Scan for the cell matching the given text and deliver its [X, Y] coordinate at center. 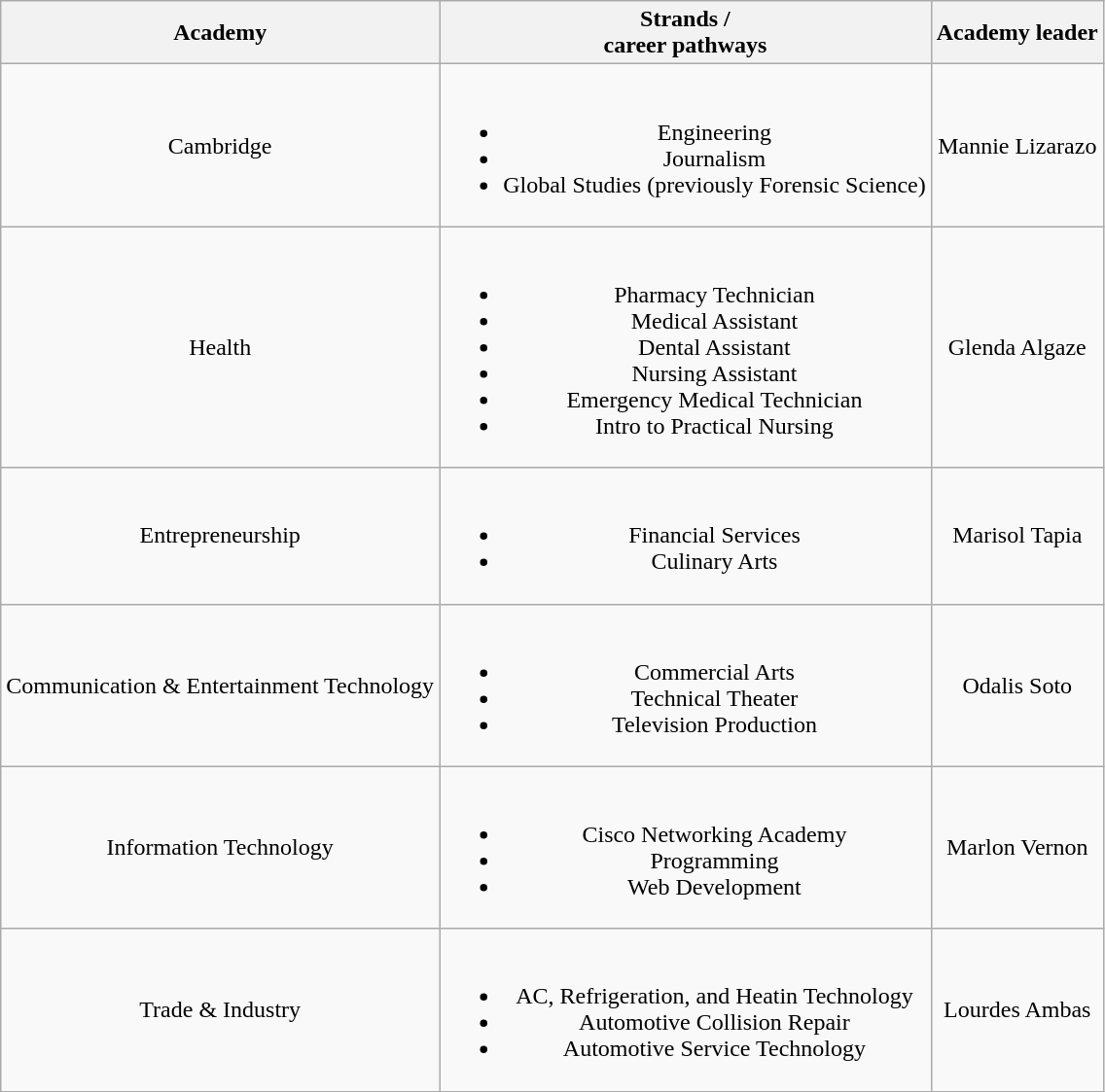
Communication & Entertainment Technology [220, 685]
Marisol Tapia [1017, 536]
Academy leader [1017, 33]
Strands / career pathways [686, 33]
Commercial ArtsTechnical TheaterTelevision Production [686, 685]
Financial ServicesCulinary Arts [686, 536]
EngineeringJournalismGlobal Studies (previously Forensic Science) [686, 146]
AC, Refrigeration, and Heatin TechnologyAutomotive Collision RepairAutomotive Service Technology [686, 1009]
Mannie Lizarazo [1017, 146]
Marlon Vernon [1017, 848]
Glenda Algaze [1017, 347]
Lourdes Ambas [1017, 1009]
Trade & Industry [220, 1009]
Cambridge [220, 146]
Pharmacy TechnicianMedical AssistantDental AssistantNursing AssistantEmergency Medical TechnicianIntro to Practical Nursing [686, 347]
Odalis Soto [1017, 685]
Entrepreneurship [220, 536]
Information Technology [220, 848]
Health [220, 347]
Academy [220, 33]
Cisco Networking AcademyProgrammingWeb Development [686, 848]
